Search for the cell housing the specified text and yield its (x, y) center coordinate. 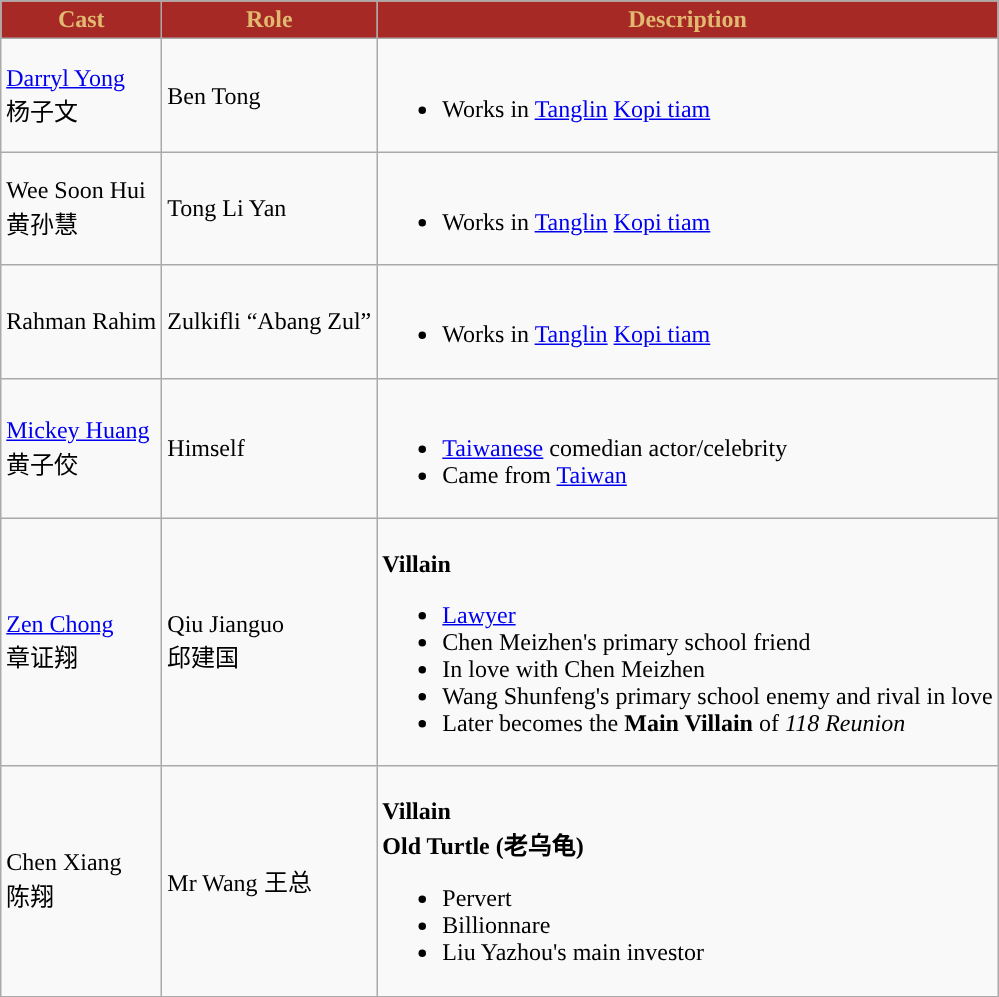
Chen Xiang陈翔 (82, 881)
Description (688, 20)
Villain Old Turtle (老乌龟)PervertBillionnareLiu Yazhou's main investor (688, 881)
Rahman Rahim (82, 322)
Wee Soon Hui黄孙慧 (82, 208)
Taiwanese comedian actor/celebrityCame from Taiwan (688, 448)
Cast (82, 20)
Zen Chong章证翔 (82, 642)
Tong Li Yan (270, 208)
Qiu Jianguo 邱建国 (270, 642)
Zulkifli “Abang Zul” (270, 322)
Mr Wang 王总 (270, 881)
Himself (270, 448)
Role (270, 20)
Darryl Yong杨子文 (82, 96)
Mickey Huang黄子佼 (82, 448)
Ben Tong (270, 96)
